Output the [x, y] coordinate of the center of the cell containing the given text.  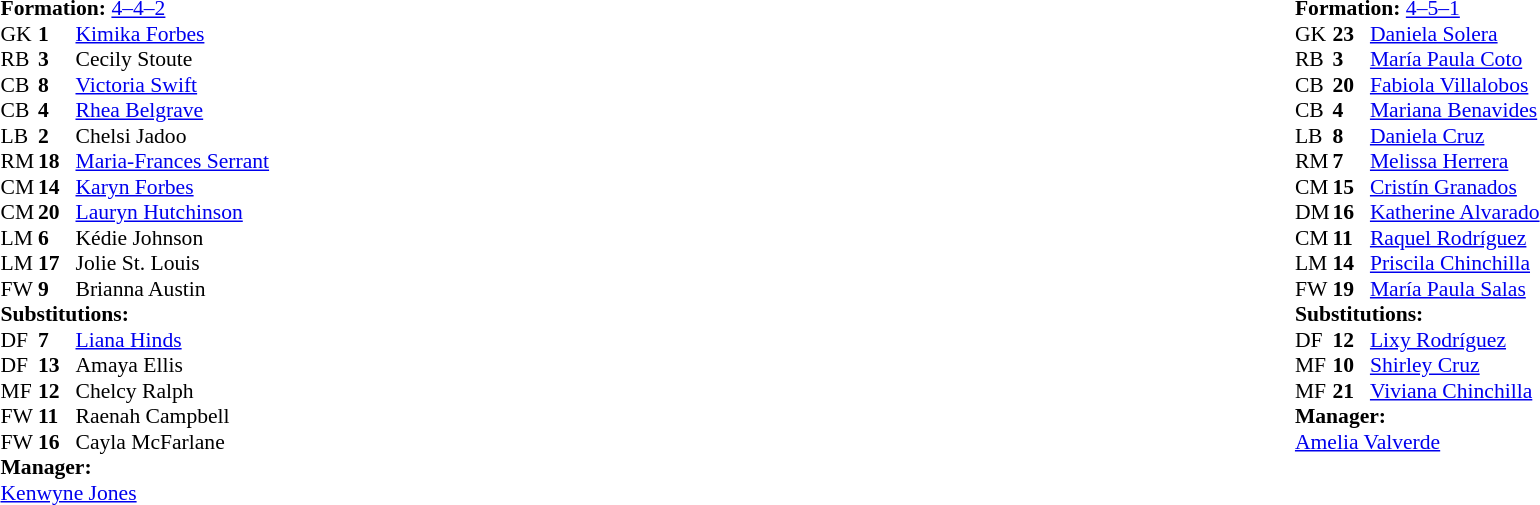
Viviana Chinchilla [1455, 391]
Daniela Solera [1455, 34]
Chelcy Ralph [173, 391]
Raquel Rodríguez [1455, 238]
Karyn Forbes [173, 187]
Chelsi Jadoo [173, 136]
Liana Hinds [173, 340]
Shirley Cruz [1455, 365]
17 [57, 263]
Priscila Chinchilla [1455, 263]
María Paula Salas [1455, 289]
Raenah Campbell [173, 417]
18 [57, 161]
Victoria Swift [173, 85]
Maria-Frances Serrant [173, 161]
23 [1351, 34]
Fabiola Villalobos [1455, 85]
Cayla McFarlane [173, 442]
2 [57, 136]
Jolie St. Louis [173, 263]
DM [1314, 213]
Lauryn Hutchinson [173, 213]
María Paula Coto [1455, 59]
Lixy Rodríguez [1455, 340]
Cristín Granados [1455, 187]
Amelia Valverde [1418, 442]
Mariana Benavides [1455, 111]
Amaya Ellis [173, 365]
Brianna Austin [173, 289]
9 [57, 289]
6 [57, 238]
21 [1351, 391]
Melissa Herrera [1455, 161]
10 [1351, 365]
Kimika Forbes [173, 34]
Daniela Cruz [1455, 136]
Cecily Stoute [173, 59]
1 [57, 34]
19 [1351, 289]
Kédie Johnson [173, 238]
Rhea Belgrave [173, 111]
15 [1351, 187]
13 [57, 365]
Katherine Alvarado [1455, 213]
